Find where the given text appears and provide that cell's center as (x, y) coordinate. 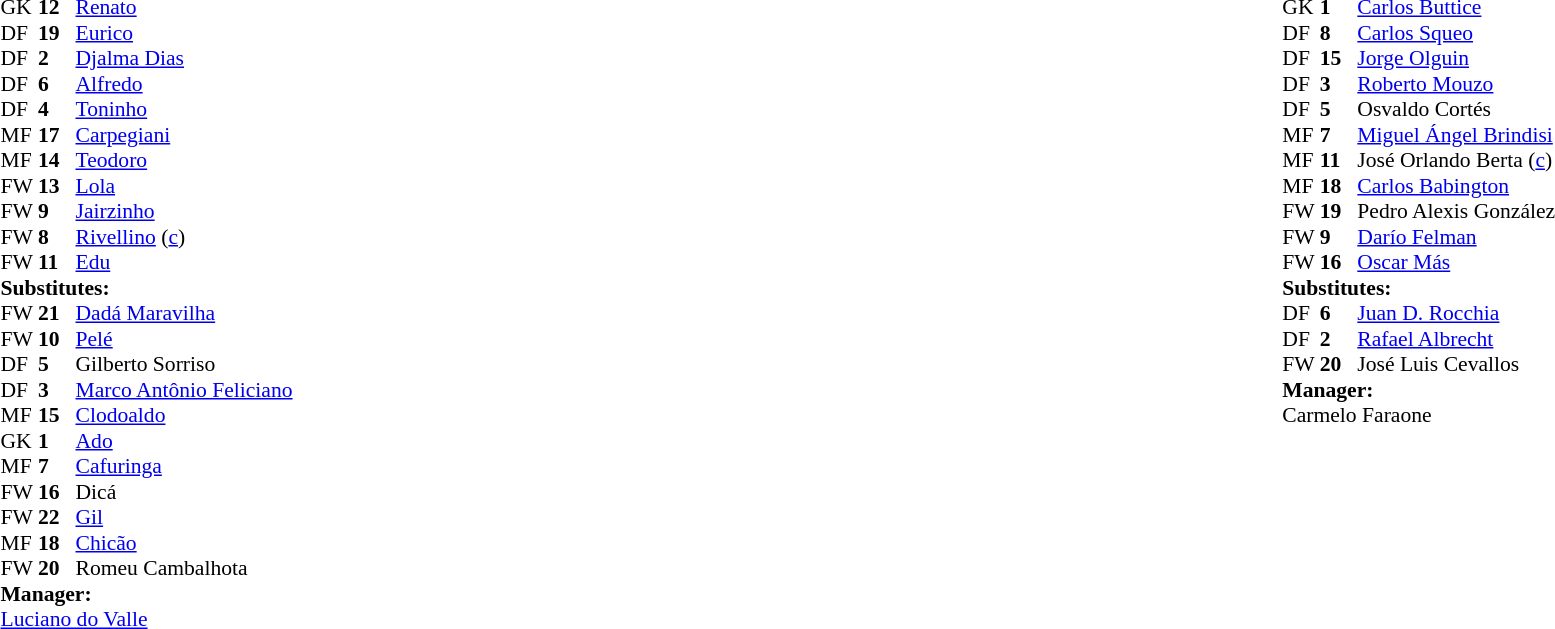
Clodoaldo (184, 415)
Miguel Ángel Brindisi (1456, 135)
GK (19, 441)
22 (57, 517)
Edu (184, 263)
Djalma Dias (184, 59)
José Orlando Berta (c) (1456, 161)
Lola (184, 186)
14 (57, 161)
Alfredo (184, 84)
Carlos Squeo (1456, 33)
17 (57, 135)
10 (57, 339)
Dicá (184, 492)
Osvaldo Cortés (1456, 109)
Roberto Mouzo (1456, 84)
Gil (184, 517)
Darío Felman (1456, 237)
Jairzinho (184, 211)
Rafael Albrecht (1456, 339)
Carmelo Faraone (1418, 415)
Rivellino (c) (184, 237)
1 (57, 441)
Jorge Olguin (1456, 59)
4 (57, 109)
Gilberto Sorriso (184, 365)
13 (57, 186)
Teodoro (184, 161)
Juan D. Rocchia (1456, 313)
Pelé (184, 339)
Romeu Cambalhota (184, 569)
Oscar Más (1456, 263)
Marco Antônio Feliciano (184, 390)
Carpegiani (184, 135)
Ado (184, 441)
Eurico (184, 33)
21 (57, 313)
Cafuringa (184, 467)
José Luis Cevallos (1456, 365)
Toninho (184, 109)
Chicão (184, 543)
Pedro Alexis González (1456, 211)
Dadá Maravilha (184, 313)
Carlos Babington (1456, 186)
